Output the [x, y] coordinate of the center of the cell containing the given text.  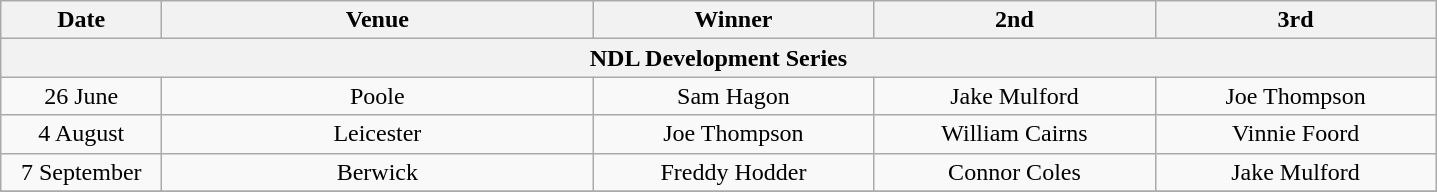
Date [82, 20]
Leicester [378, 134]
Venue [378, 20]
Berwick [378, 172]
Freddy Hodder [734, 172]
Connor Coles [1014, 172]
2nd [1014, 20]
Sam Hagon [734, 96]
William Cairns [1014, 134]
Poole [378, 96]
3rd [1296, 20]
7 September [82, 172]
NDL Development Series [718, 58]
26 June [82, 96]
4 August [82, 134]
Winner [734, 20]
Vinnie Foord [1296, 134]
